Locate the cell with the specified text and output its [X, Y] center coordinate. 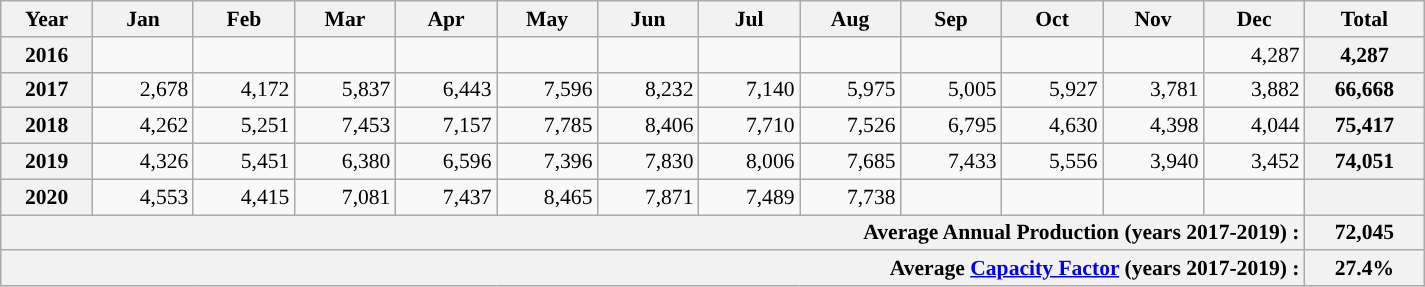
Nov [1154, 19]
4,044 [1254, 126]
4,398 [1154, 126]
7,785 [546, 126]
2,678 [142, 90]
Apr [446, 19]
5,927 [1052, 90]
Aug [850, 19]
5,975 [850, 90]
7,596 [546, 90]
Dec [1254, 19]
3,452 [1254, 162]
6,443 [446, 90]
7,437 [446, 197]
8,465 [546, 197]
Total [1365, 19]
75,417 [1365, 126]
Jun [648, 19]
4,415 [244, 197]
7,489 [750, 197]
Year [47, 19]
5,451 [244, 162]
Average Annual Production (years 2017-2019) : [653, 233]
8,006 [750, 162]
4,262 [142, 126]
66,668 [1365, 90]
3,940 [1154, 162]
Feb [244, 19]
3,882 [1254, 90]
7,433 [952, 162]
27.4% [1365, 269]
8,232 [648, 90]
8,406 [648, 126]
6,596 [446, 162]
4,172 [244, 90]
5,251 [244, 126]
74,051 [1365, 162]
7,526 [850, 126]
5,005 [952, 90]
Sep [952, 19]
4,553 [142, 197]
Mar [344, 19]
72,045 [1365, 233]
7,685 [850, 162]
7,871 [648, 197]
Oct [1052, 19]
6,380 [344, 162]
2018 [47, 126]
2016 [47, 55]
6,795 [952, 126]
Jan [142, 19]
2019 [47, 162]
7,396 [546, 162]
4,326 [142, 162]
Jul [750, 19]
2017 [47, 90]
2020 [47, 197]
4,630 [1052, 126]
5,556 [1052, 162]
7,710 [750, 126]
3,781 [1154, 90]
Average Capacity Factor (years 2017-2019) : [653, 269]
7,453 [344, 126]
7,830 [648, 162]
7,738 [850, 197]
May [546, 19]
7,157 [446, 126]
7,140 [750, 90]
5,837 [344, 90]
7,081 [344, 197]
